Locate the cell with the specified text and output its (X, Y) center coordinate. 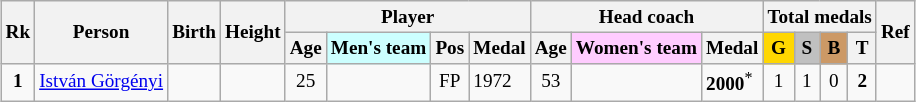
Women's team (636, 48)
2000* (732, 82)
B (834, 48)
T (862, 48)
53 (550, 82)
Head coach (646, 17)
István Görgényi (102, 82)
Birth (194, 32)
Pos (450, 48)
Height (254, 32)
0 (834, 82)
Total medals (820, 17)
Player (408, 17)
2 (862, 82)
25 (306, 82)
Rk (18, 32)
FP (450, 82)
Ref (895, 32)
G (778, 48)
Men's team (378, 48)
S (807, 48)
1972 (500, 82)
Person (102, 32)
